Provide the [X, Y] coordinate of the cell's center where the given text is located.  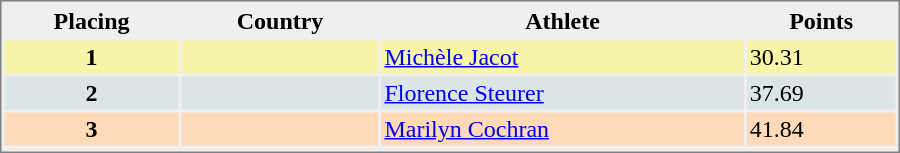
2 [91, 92]
37.69 [822, 92]
Country [280, 20]
Athlete [562, 20]
Placing [91, 20]
Michèle Jacot [562, 56]
3 [91, 128]
41.84 [822, 128]
Points [822, 20]
30.31 [822, 56]
1 [91, 56]
Marilyn Cochran [562, 128]
Florence Steurer [562, 92]
